Capture the cell that displays the provided text and extract its (X, Y) central coordinate. 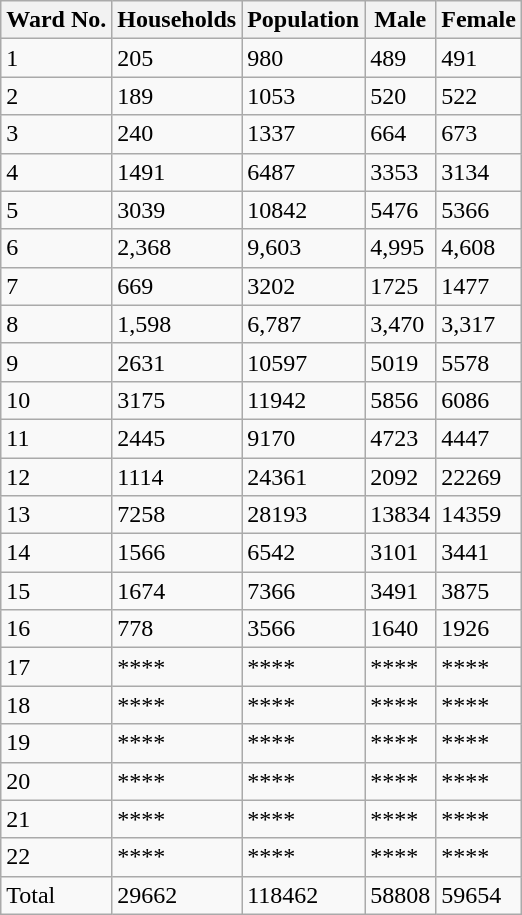
19 (56, 743)
3441 (479, 553)
5578 (479, 362)
489 (400, 58)
8 (56, 324)
1337 (304, 134)
2 (56, 96)
1477 (479, 286)
10842 (304, 210)
3134 (479, 172)
24361 (304, 477)
980 (304, 58)
9,603 (304, 248)
3101 (400, 553)
9170 (304, 438)
6,787 (304, 324)
2631 (177, 362)
491 (479, 58)
189 (177, 96)
10597 (304, 362)
673 (479, 134)
5 (56, 210)
7 (56, 286)
1114 (177, 477)
2445 (177, 438)
Ward No. (56, 20)
2092 (400, 477)
3202 (304, 286)
3,470 (400, 324)
11942 (304, 400)
118462 (304, 895)
3 (56, 134)
3566 (304, 629)
10 (56, 400)
9 (56, 362)
Male (400, 20)
1566 (177, 553)
1640 (400, 629)
669 (177, 286)
240 (177, 134)
1725 (400, 286)
5476 (400, 210)
17 (56, 667)
520 (400, 96)
3491 (400, 591)
3039 (177, 210)
5019 (400, 362)
522 (479, 96)
Female (479, 20)
5366 (479, 210)
1 (56, 58)
6542 (304, 553)
7366 (304, 591)
21 (56, 819)
6487 (304, 172)
4723 (400, 438)
664 (400, 134)
13 (56, 515)
778 (177, 629)
3175 (177, 400)
22 (56, 857)
4 (56, 172)
2,368 (177, 248)
13834 (400, 515)
22269 (479, 477)
20 (56, 781)
3875 (479, 591)
11 (56, 438)
14359 (479, 515)
3,317 (479, 324)
12 (56, 477)
6 (56, 248)
205 (177, 58)
1,598 (177, 324)
7258 (177, 515)
29662 (177, 895)
59654 (479, 895)
18 (56, 705)
58808 (400, 895)
28193 (304, 515)
1053 (304, 96)
1491 (177, 172)
Households (177, 20)
4,608 (479, 248)
3353 (400, 172)
1926 (479, 629)
1674 (177, 591)
15 (56, 591)
16 (56, 629)
6086 (479, 400)
5856 (400, 400)
Population (304, 20)
Total (56, 895)
4,995 (400, 248)
14 (56, 553)
4447 (479, 438)
